Determine the [X, Y] coordinate at the center of the cell enclosing the given text.  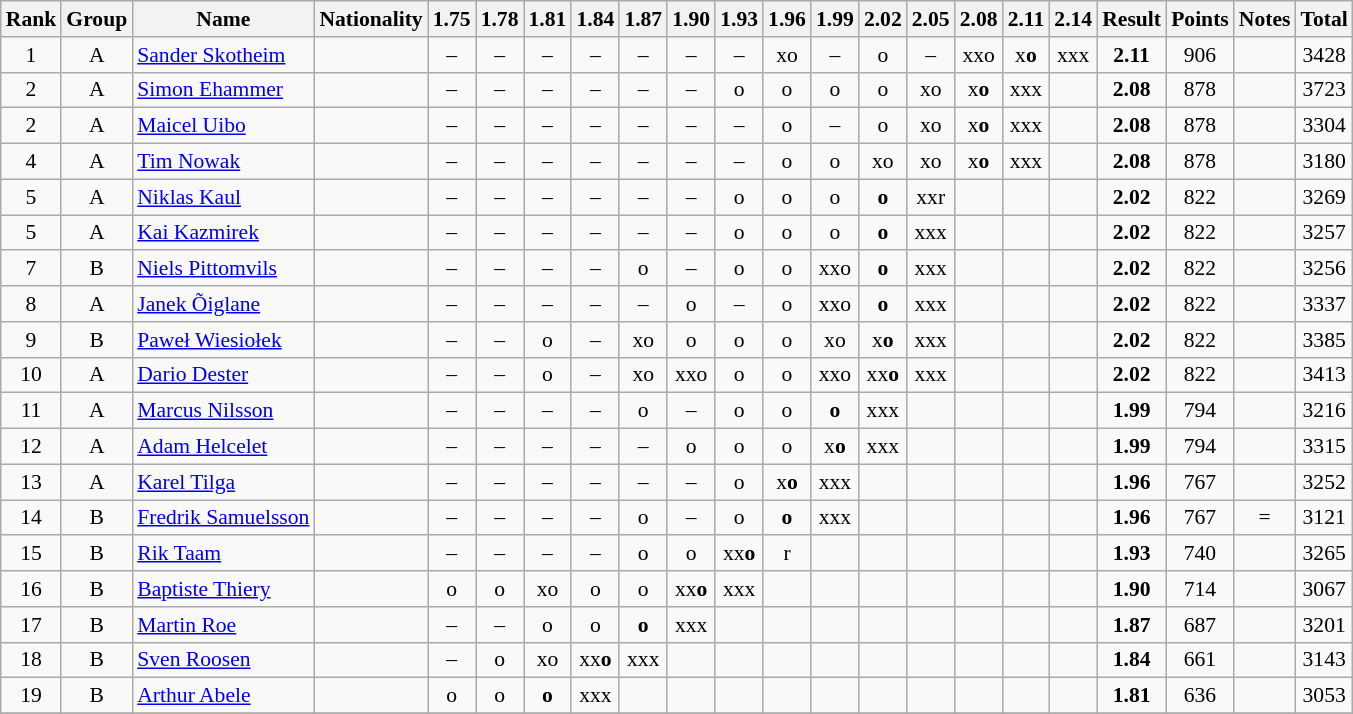
19 [32, 696]
3121 [1324, 518]
3315 [1324, 447]
Janek Õiglane [223, 304]
Name [223, 19]
Maicel Uibo [223, 126]
3180 [1324, 162]
3252 [1324, 482]
10 [32, 375]
Arthur Abele [223, 696]
3067 [1324, 589]
3257 [1324, 233]
Notes [1265, 19]
Total [1324, 19]
906 [1200, 55]
3256 [1324, 269]
Group [96, 19]
13 [32, 482]
Karel Tilga [223, 482]
= [1265, 518]
1 [32, 55]
Niels Pittomvils [223, 269]
3428 [1324, 55]
3723 [1324, 90]
1.75 [452, 19]
661 [1200, 660]
1.78 [500, 19]
2.05 [931, 19]
Adam Helcelet [223, 447]
9 [32, 340]
17 [32, 625]
Marcus Nilsson [223, 411]
Baptiste Thiery [223, 589]
636 [1200, 696]
Rank [32, 19]
687 [1200, 625]
2.14 [1073, 19]
Simon Ehammer [223, 90]
15 [32, 554]
18 [32, 660]
Rik Taam [223, 554]
3143 [1324, 660]
3413 [1324, 375]
Sander Skotheim [223, 55]
Nationality [370, 19]
3269 [1324, 197]
714 [1200, 589]
Dario Dester [223, 375]
Sven Roosen [223, 660]
xxr [931, 197]
Paweł Wiesiołek [223, 340]
Tim Nowak [223, 162]
12 [32, 447]
7 [32, 269]
Martin Roe [223, 625]
3053 [1324, 696]
3216 [1324, 411]
Niklas Kaul [223, 197]
8 [32, 304]
3385 [1324, 340]
Points [1200, 19]
740 [1200, 554]
Result [1132, 19]
16 [32, 589]
4 [32, 162]
3201 [1324, 625]
3265 [1324, 554]
Kai Kazmirek [223, 233]
14 [32, 518]
Fredrik Samuelsson [223, 518]
3337 [1324, 304]
r [787, 554]
3304 [1324, 126]
11 [32, 411]
